Pinpoint the cell where the given text exists, returning its [X, Y] midpoint coordinate. 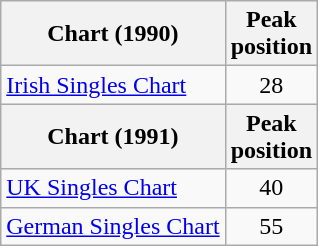
28 [271, 85]
Chart (1991) [113, 136]
40 [271, 188]
Chart (1990) [113, 34]
Irish Singles Chart [113, 85]
German Singles Chart [113, 226]
55 [271, 226]
UK Singles Chart [113, 188]
